Return the (X, Y) coordinate for the center point of the cell that contains the specified text.  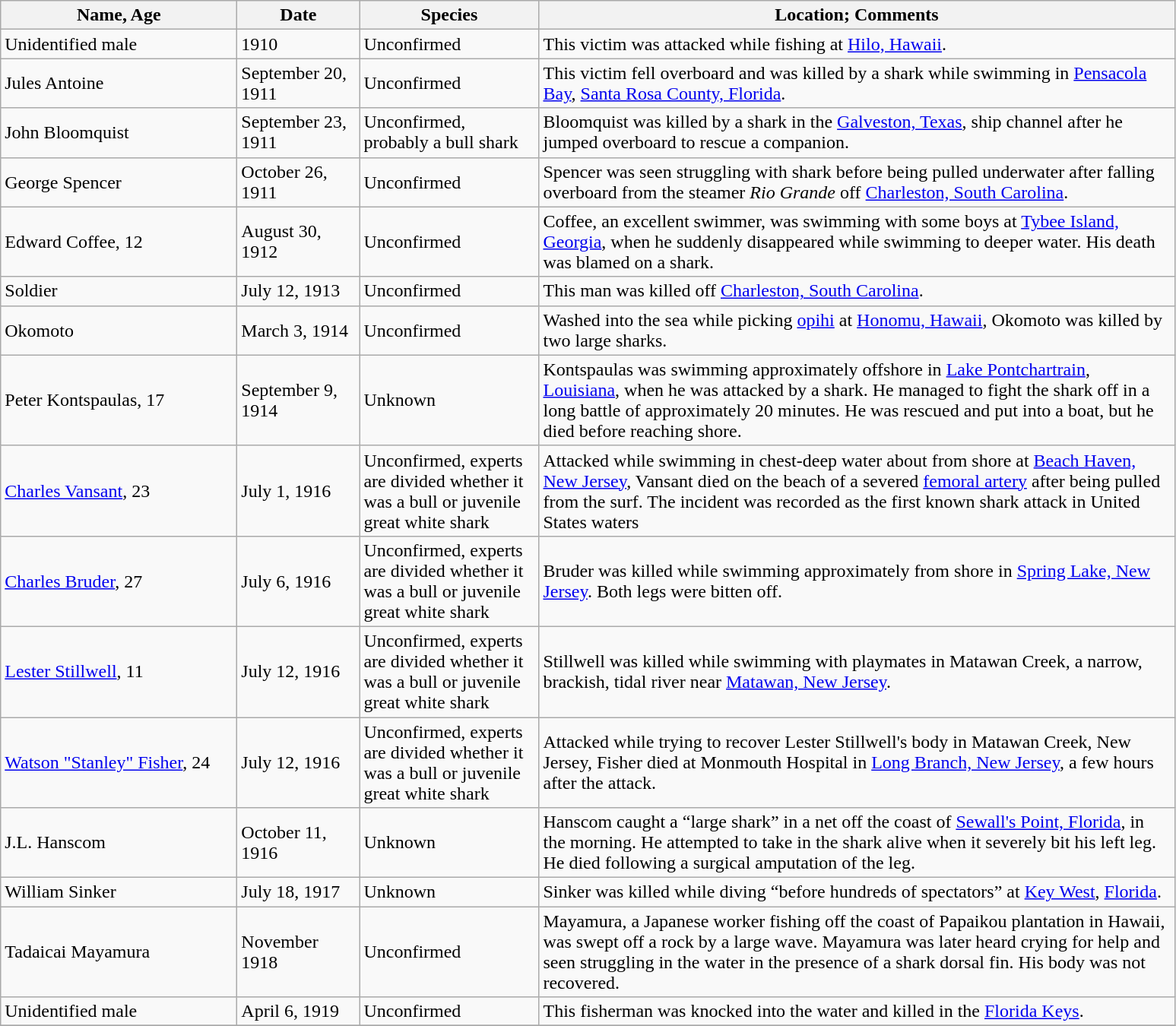
July 1, 1916 (298, 491)
September 23, 1911 (298, 132)
William Sinker (119, 892)
September 9, 1914 (298, 400)
1910 (298, 44)
Date (298, 15)
Washed into the sea while picking opihi at Honomu, Hawaii, Okomoto was killed by two large sharks. (857, 330)
Okomoto (119, 330)
Edward Coffee, 12 (119, 242)
Bloomquist was killed by a shark in the Galveston, Texas, ship channel after he jumped overboard to rescue a companion. (857, 132)
This victim fell overboard and was killed by a shark while swimming in Pensacola Bay, Santa Rosa County, Florida. (857, 84)
September 20, 1911 (298, 84)
Charles Bruder, 27 (119, 581)
October 11, 1916 (298, 843)
Watson "Stanley" Fisher, 24 (119, 763)
Bruder was killed while swimming approximately from shore in Spring Lake, New Jersey. Both legs were bitten off. (857, 581)
Charles Vansant, 23 (119, 491)
Lester Stillwell, 11 (119, 672)
J.L. Hanscom (119, 843)
July 6, 1916 (298, 581)
This man was killed off Charleston, South Carolina. (857, 291)
Name, Age (119, 15)
April 6, 1919 (298, 1012)
Tadaicai Mayamura (119, 952)
Stillwell was killed while swimming with playmates in Matawan Creek, a narrow, brackish, tidal river near Matawan, New Jersey. (857, 672)
August 30, 1912 (298, 242)
John Bloomquist (119, 132)
Unconfirmed, probably a bull shark (449, 132)
March 3, 1914 (298, 330)
Soldier (119, 291)
July 12, 1913 (298, 291)
Species (449, 15)
Jules Antoine (119, 84)
This victim was attacked while fishing at Hilo, Hawaii. (857, 44)
This fisherman was knocked into the water and killed in the Florida Keys. (857, 1012)
July 18, 1917 (298, 892)
October 26, 1911 (298, 182)
Sinker was killed while diving “before hundreds of spectators” at Key West, Florida. (857, 892)
Peter Kontspaulas, 17 (119, 400)
November 1918 (298, 952)
Location; Comments (857, 15)
George Spencer (119, 182)
